Find where the given text appears and provide that cell's center as [x, y] coordinate. 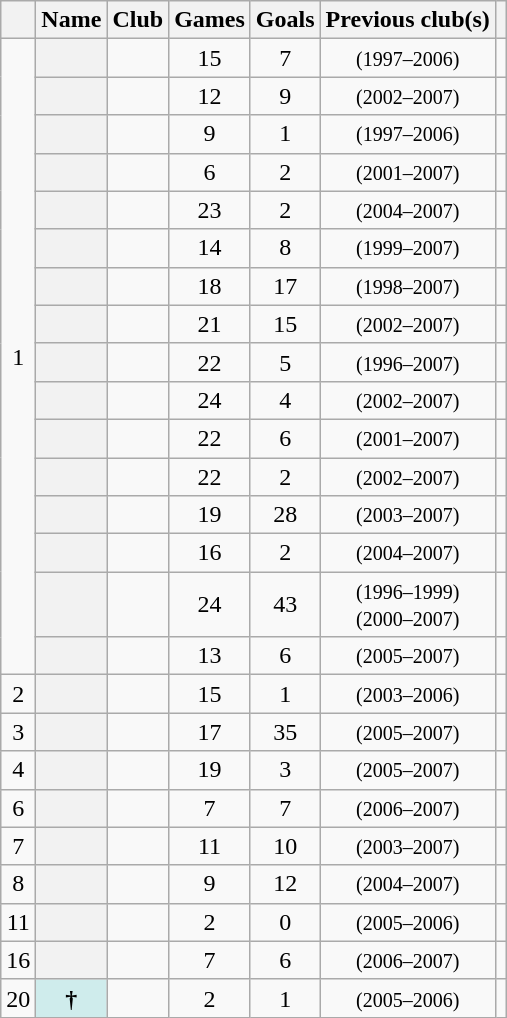
10 [285, 846]
Previous club(s) [408, 20]
Games [210, 20]
23 [210, 210]
(1996–2007) [408, 362]
(1996–1999) (2000–2007) [408, 604]
Club [138, 20]
Goals [285, 20]
18 [210, 286]
5 [285, 362]
(1999–2007) [408, 248]
43 [285, 604]
† [72, 998]
13 [210, 656]
21 [210, 324]
(2003–2006) [408, 694]
0 [285, 922]
14 [210, 248]
28 [285, 515]
Name [72, 20]
(1998–2007) [408, 286]
35 [285, 732]
20 [18, 998]
